Search for the cell housing the specified text and yield its (x, y) center coordinate. 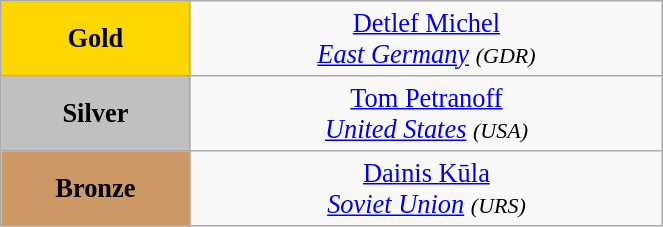
Gold (96, 38)
Dainis KūlaSoviet Union (URS) (426, 188)
Tom PetranoffUnited States (USA) (426, 112)
Silver (96, 112)
Detlef MichelEast Germany (GDR) (426, 38)
Bronze (96, 188)
